Provide the (X, Y) coordinate of the cell's center where the given text is located.  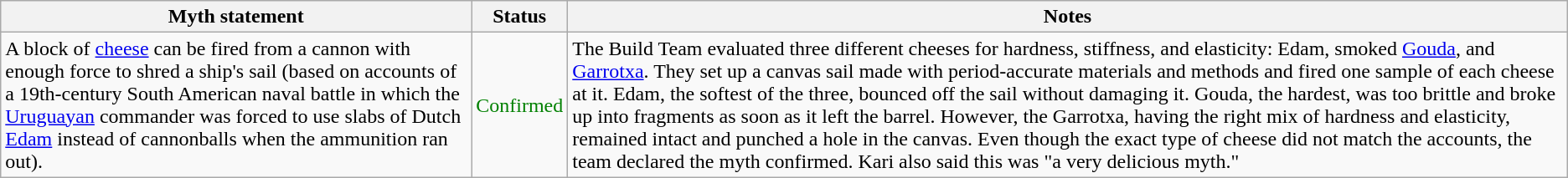
Myth statement (236, 17)
Status (519, 17)
Confirmed (519, 105)
Notes (1068, 17)
